From the cell containing the given text, extract its center point as [X, Y] coordinate. 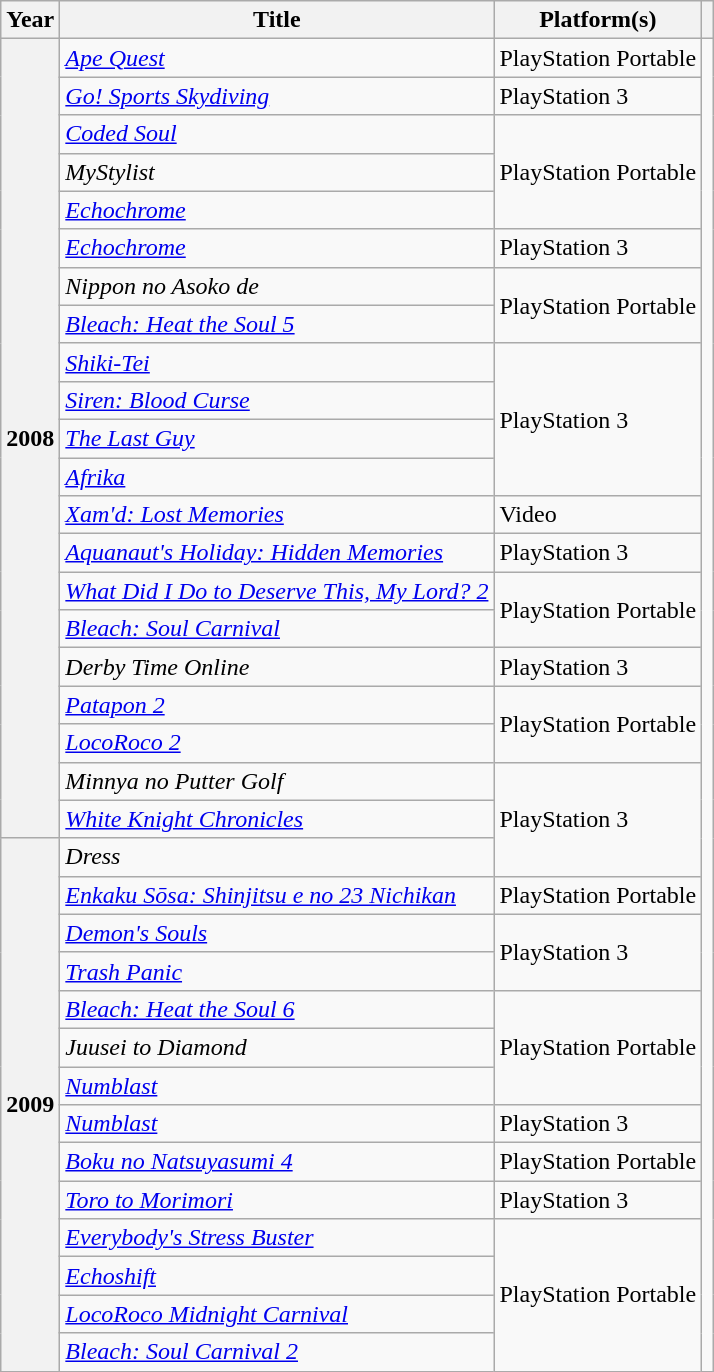
Bleach: Soul Carnival 2 [277, 1352]
Bleach: Heat the Soul 6 [277, 1009]
Go! Sports Skydiving [277, 96]
Dress [277, 857]
Year [30, 20]
Bleach: Soul Carnival [277, 629]
Title [277, 20]
Trash Panic [277, 971]
Nippon no Asoko de [277, 286]
Xam'd: Lost Memories [277, 515]
Video [598, 515]
2009 [30, 1104]
Enkaku Sōsa: Shinjitsu e no 23 Nichikan [277, 895]
Shiki-Tei [277, 362]
Echoshift [277, 1276]
White Knight Chronicles [277, 819]
Coded Soul [277, 134]
Minnya no Putter Golf [277, 781]
Ape Quest [277, 58]
LocoRoco Midnight Carnival [277, 1314]
Bleach: Heat the Soul 5 [277, 324]
What Did I Do to Deserve This, My Lord? 2 [277, 591]
Everybody's Stress Buster [277, 1238]
The Last Guy [277, 438]
Patapon 2 [277, 705]
Siren: Blood Curse [277, 400]
Platform(s) [598, 20]
Toro to Morimori [277, 1200]
Juusei to Diamond [277, 1047]
LocoRoco 2 [277, 743]
Boku no Natsuyasumi 4 [277, 1162]
MyStylist [277, 172]
2008 [30, 438]
Demon's Souls [277, 933]
Aquanaut's Holiday: Hidden Memories [277, 553]
Derby Time Online [277, 667]
Afrika [277, 477]
